Detect which cell encompasses the target text, then output its [x, y] center coordinate. 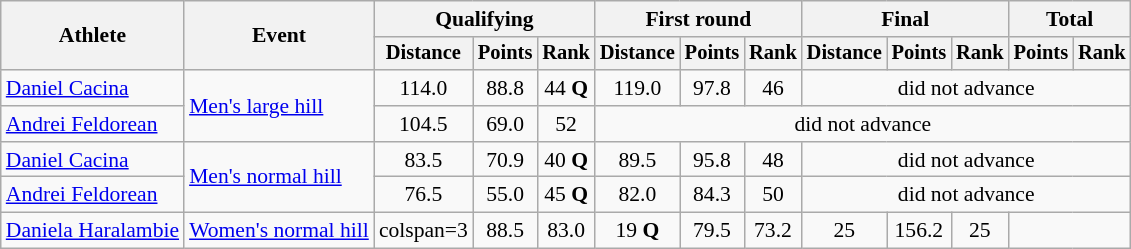
19 Q [638, 231]
Total [1070, 19]
95.8 [712, 160]
48 [773, 160]
Daniela Haralambie [92, 231]
First round [698, 19]
83.5 [424, 160]
114.0 [424, 88]
97.8 [712, 88]
70.9 [505, 160]
73.2 [773, 231]
Women's normal hill [279, 231]
Men's large hill [279, 106]
119.0 [638, 88]
Final [906, 19]
156.2 [919, 231]
52 [566, 124]
55.0 [505, 195]
83.0 [566, 231]
40 Q [566, 160]
Event [279, 36]
colspan=3 [424, 231]
44 Q [566, 88]
79.5 [712, 231]
Qualifying [484, 19]
50 [773, 195]
69.0 [505, 124]
84.3 [712, 195]
88.8 [505, 88]
46 [773, 88]
45 Q [566, 195]
89.5 [638, 160]
88.5 [505, 231]
76.5 [424, 195]
Athlete [92, 36]
104.5 [424, 124]
Men's normal hill [279, 178]
82.0 [638, 195]
